Identify which cell holds the provided text, then report its (x, y) central coordinate. 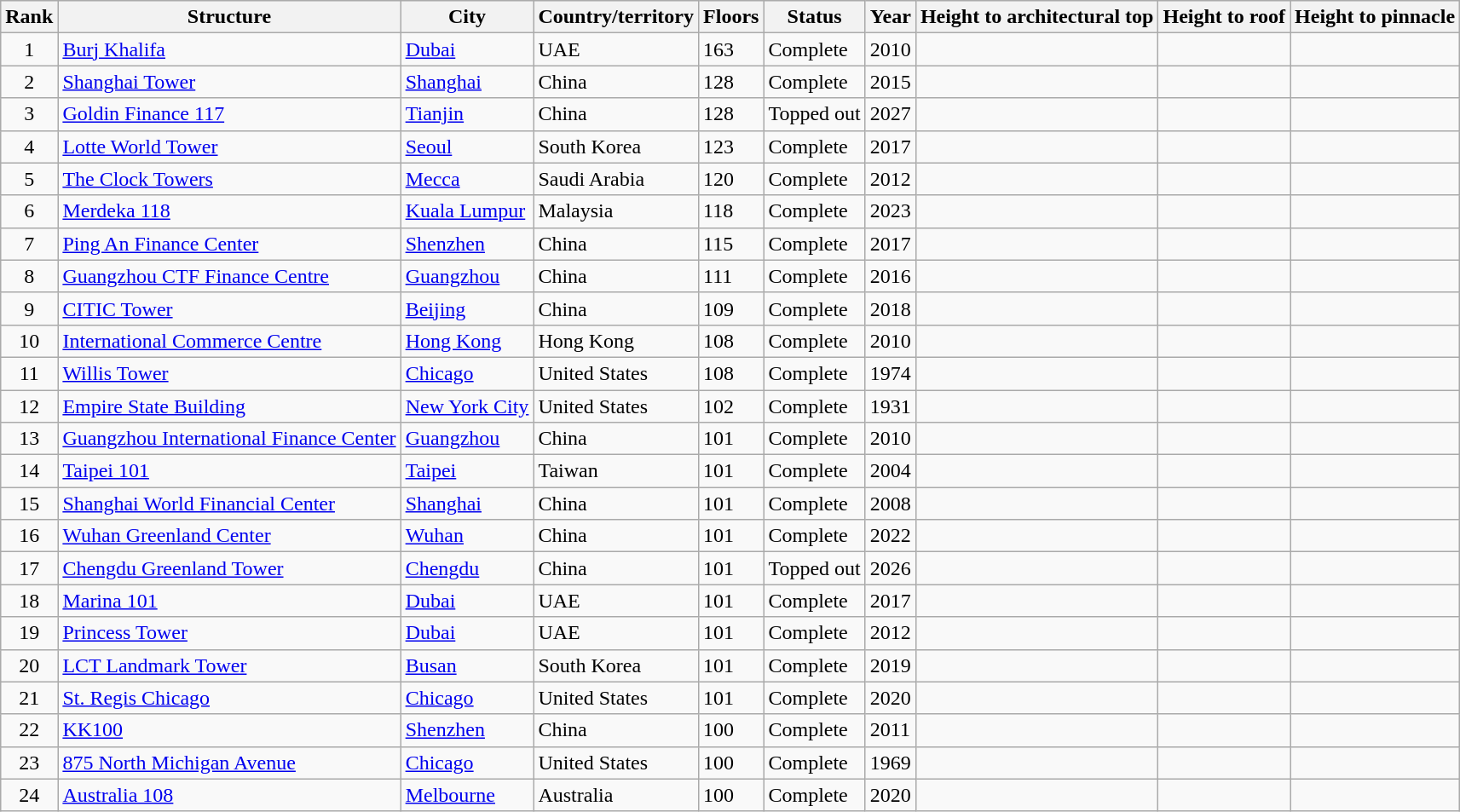
102 (731, 406)
111 (731, 276)
Floors (731, 17)
Taipei 101 (229, 471)
Merdeka 118 (229, 211)
7 (29, 244)
Taipei (467, 471)
Seoul (467, 147)
2026 (890, 568)
2018 (890, 308)
Mecca (467, 179)
Beijing (467, 308)
2008 (890, 504)
19 (29, 633)
Busan (467, 665)
KK100 (229, 730)
23 (29, 763)
120 (731, 179)
4 (29, 147)
Malaysia (616, 211)
Willis Tower (229, 373)
18 (29, 601)
Tianjin (467, 114)
Country/territory (616, 17)
St. Regis Chicago (229, 698)
Chengdu Greenland Tower (229, 568)
Lotte World Tower (229, 147)
Australia (616, 795)
Empire State Building (229, 406)
5 (29, 179)
New York City (467, 406)
6 (29, 211)
163 (731, 49)
International Commerce Centre (229, 341)
The Clock Towers (229, 179)
12 (29, 406)
2027 (890, 114)
1931 (890, 406)
2023 (890, 211)
Guangzhou International Finance Center (229, 439)
Shanghai World Financial Center (229, 504)
1 (29, 49)
2019 (890, 665)
Wuhan Greenland Center (229, 536)
109 (731, 308)
2016 (890, 276)
8 (29, 276)
Goldin Finance 117 (229, 114)
3 (29, 114)
24 (29, 795)
Year (890, 17)
2022 (890, 536)
Ping An Finance Center (229, 244)
17 (29, 568)
2004 (890, 471)
Guangzhou CTF Finance Centre (229, 276)
16 (29, 536)
13 (29, 439)
Shanghai Tower (229, 82)
Chengdu (467, 568)
Structure (229, 17)
875 North Michigan Avenue (229, 763)
1974 (890, 373)
2015 (890, 82)
Height to roof (1224, 17)
10 (29, 341)
118 (731, 211)
Saudi Arabia (616, 179)
Burj Khalifa (229, 49)
15 (29, 504)
Taiwan (616, 471)
11 (29, 373)
CITIC Tower (229, 308)
Height to architectural top (1036, 17)
Height to pinnacle (1376, 17)
2 (29, 82)
Melbourne (467, 795)
1969 (890, 763)
Rank (29, 17)
20 (29, 665)
Australia 108 (229, 795)
2011 (890, 730)
123 (731, 147)
9 (29, 308)
21 (29, 698)
City (467, 17)
22 (29, 730)
Kuala Lumpur (467, 211)
Marina 101 (229, 601)
LCT Landmark Tower (229, 665)
14 (29, 471)
Wuhan (467, 536)
115 (731, 244)
Status (815, 17)
Princess Tower (229, 633)
